From the cell containing the given text, extract its center point as [x, y] coordinate. 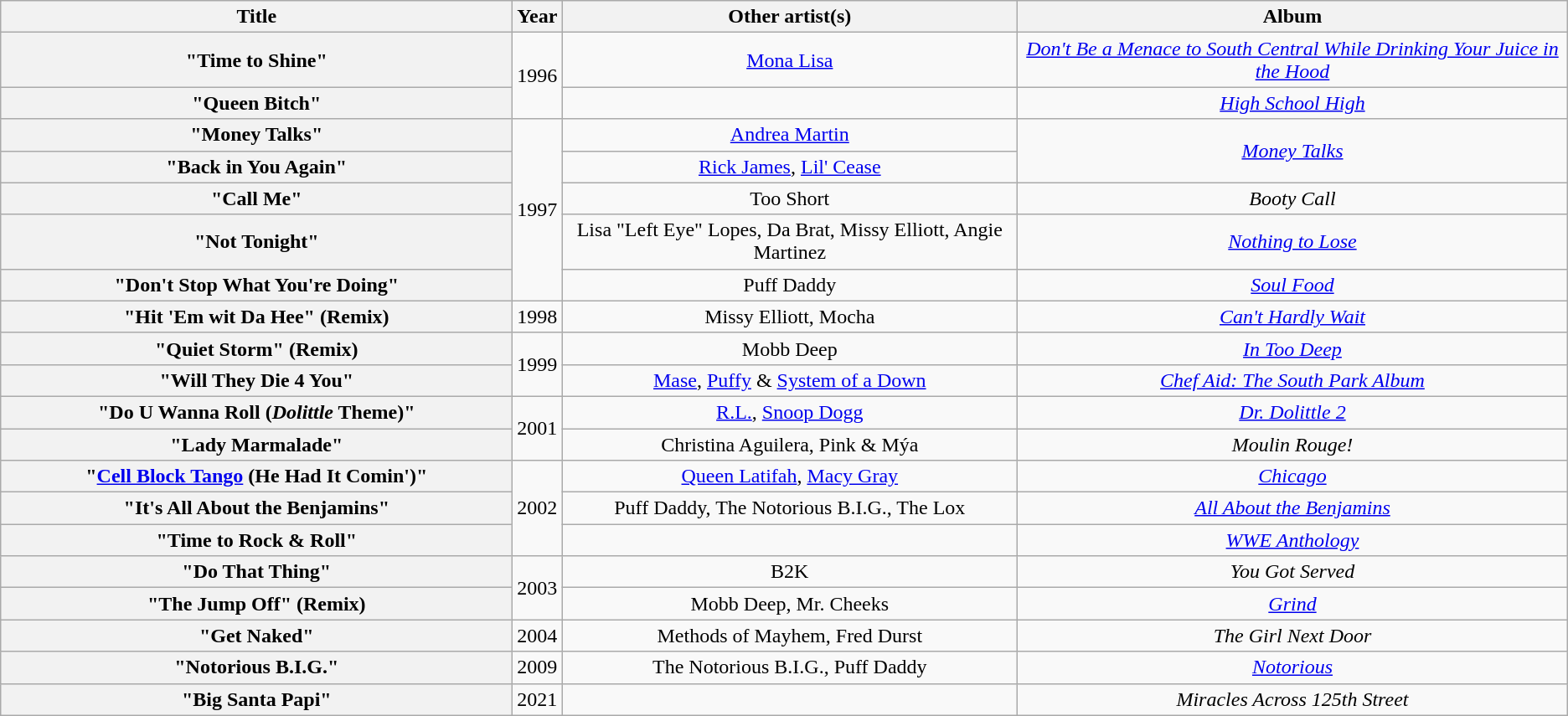
"Back in You Again" [256, 167]
Dr. Dolittle 2 [1293, 412]
1999 [538, 364]
All About the Benjamins [1293, 508]
Puff Daddy, The Notorious B.I.G., The Lox [790, 508]
WWE Anthology [1293, 540]
In Too Deep [1293, 348]
"Big Santa Papi" [256, 699]
Moulin Rouge! [1293, 445]
"Cell Block Tango (He Had It Comin')" [256, 476]
Can't Hardly Wait [1293, 317]
"Will They Die 4 You" [256, 380]
Christina Aguilera, Pink & Mýa [790, 445]
Notorious [1293, 667]
Album [1293, 17]
Methods of Mayhem, Fred Durst [790, 636]
Year [538, 17]
"Don't Stop What You're Doing" [256, 285]
2002 [538, 508]
Mobb Deep, Mr. Cheeks [790, 604]
The Notorious B.I.G., Puff Daddy [790, 667]
"Do That Thing" [256, 572]
1998 [538, 317]
Too Short [790, 198]
2003 [538, 588]
Chicago [1293, 476]
Booty Call [1293, 198]
High School High [1293, 103]
"The Jump Off" (Remix) [256, 604]
R.L., Snoop Dogg [790, 412]
"Time to Rock & Roll" [256, 540]
Puff Daddy [790, 285]
Soul Food [1293, 285]
Money Talks [1293, 151]
"Queen Bitch" [256, 103]
Don't Be a Menace to South Central While Drinking Your Juice in the Hood [1293, 60]
"Get Naked" [256, 636]
Other artist(s) [790, 17]
Mase, Puffy & System of a Down [790, 380]
Missy Elliott, Mocha [790, 317]
You Got Served [1293, 572]
"Quiet Storm" (Remix) [256, 348]
"Not Tonight" [256, 241]
Mobb Deep [790, 348]
"It's All About the Benjamins" [256, 508]
1997 [538, 209]
Andrea Martin [790, 135]
1996 [538, 75]
2021 [538, 699]
"Lady Marmalade" [256, 445]
Rick James, Lil' Cease [790, 167]
Queen Latifah, Macy Gray [790, 476]
2009 [538, 667]
B2K [790, 572]
Title [256, 17]
"Notorious B.I.G." [256, 667]
Grind [1293, 604]
"Time to Shine" [256, 60]
"Hit 'Em wit Da Hee" (Remix) [256, 317]
2004 [538, 636]
Mona Lisa [790, 60]
"Call Me" [256, 198]
2001 [538, 428]
The Girl Next Door [1293, 636]
Chef Aid: The South Park Album [1293, 380]
"Money Talks" [256, 135]
Miracles Across 125th Street [1293, 699]
Nothing to Lose [1293, 241]
Lisa "Left Eye" Lopes, Da Brat, Missy Elliott, Angie Martinez [790, 241]
"Do U Wanna Roll (Dolittle Theme)" [256, 412]
